Extract the (x, y) coordinate from the center of the cell holding the provided text.  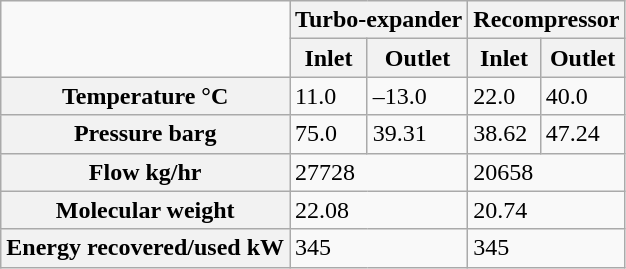
Recompressor (546, 20)
22.08 (379, 210)
Pressure barg (146, 134)
38.62 (504, 134)
39.31 (418, 134)
Flow kg/hr (146, 172)
22.0 (504, 96)
Temperature °C (146, 96)
20658 (546, 172)
Molecular weight (146, 210)
Energy recovered/used kW (146, 248)
11.0 (329, 96)
75.0 (329, 134)
–13.0 (418, 96)
Turbo-expander (379, 20)
27728 (379, 172)
40.0 (582, 96)
20.74 (546, 210)
47.24 (582, 134)
